Identify which cell holds the provided text, then report its (x, y) central coordinate. 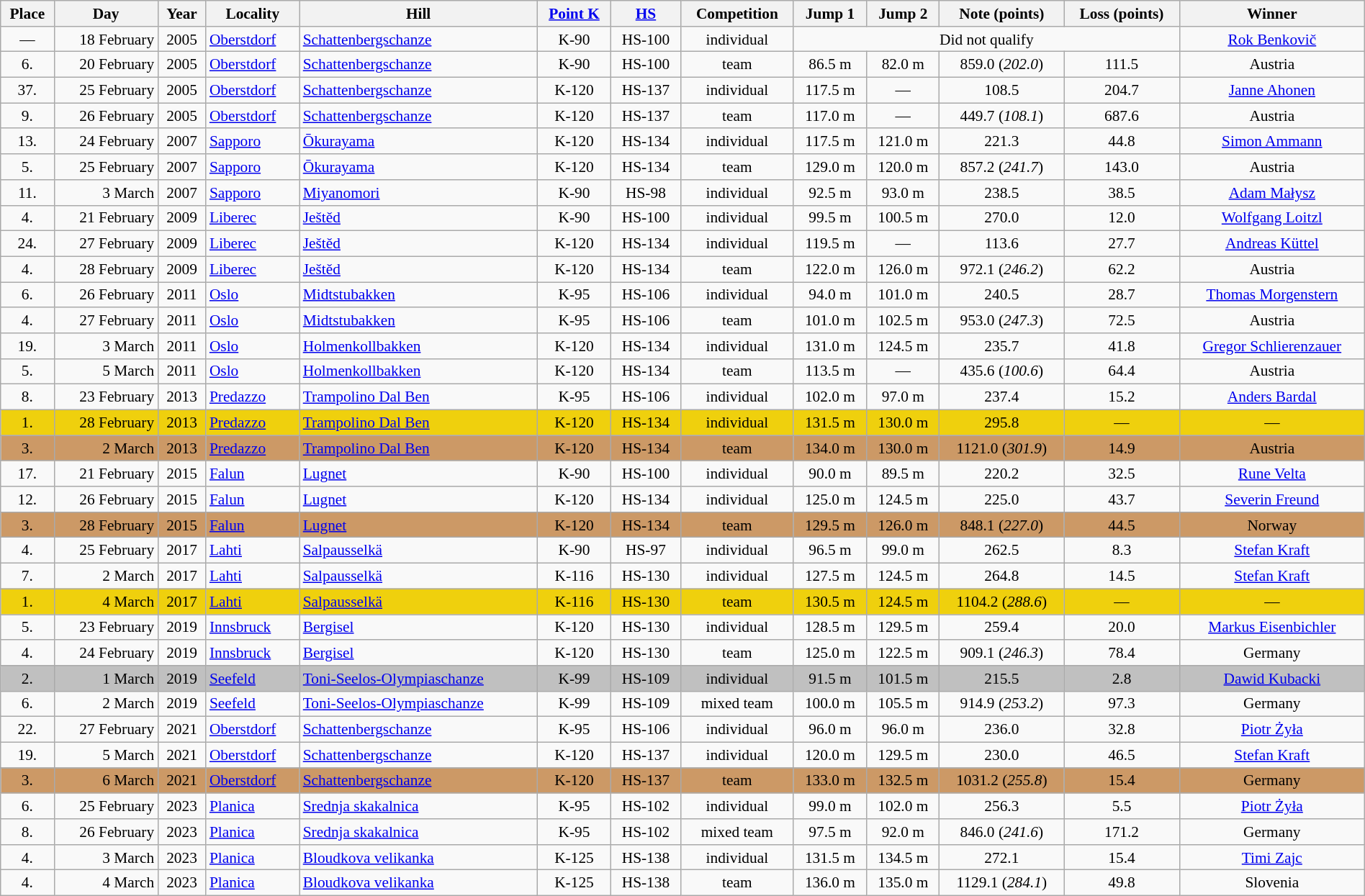
12.0 (1122, 218)
846.0 (241.6) (1002, 832)
Jump 1 (829, 14)
909.1 (246.3) (1002, 653)
20.0 (1122, 628)
Loss (points) (1122, 14)
914.9 (253.2) (1002, 704)
143.0 (1122, 167)
78.4 (1122, 653)
848.1 (227.0) (1002, 525)
134.5 m (903, 858)
129.0 m (829, 167)
111.5 (1122, 65)
38.5 (1122, 193)
96.5 m (829, 551)
11. (27, 193)
97.5 m (829, 832)
Miyanomori (419, 193)
127.5 m (829, 576)
117.0 m (829, 116)
119.5 m (829, 244)
24. (27, 244)
Day (106, 14)
Jump 2 (903, 14)
32.5 (1122, 474)
22. (27, 730)
435.6 (100.6) (1002, 371)
121.0 m (903, 142)
102.5 m (903, 320)
449.7 (108.1) (1002, 116)
18 February (106, 40)
270.0 (1002, 218)
Point K (574, 14)
122.0 m (829, 269)
Adam Małysz (1271, 193)
264.8 (1002, 576)
46.5 (1122, 755)
Timi Zajc (1271, 858)
Anders Bardal (1271, 397)
37. (27, 91)
1104.2 (288.6) (1002, 602)
105.5 m (903, 704)
135.0 m (903, 883)
113.6 (1002, 244)
953.0 (247.3) (1002, 320)
82.0 m (903, 65)
230.0 (1002, 755)
12. (27, 499)
859.0 (202.0) (1002, 65)
972.1 (246.2) (1002, 269)
101.5 m (903, 679)
Rok Benkovič (1271, 40)
15.2 (1122, 397)
Gregor Schlierenzauer (1271, 346)
Andreas Küttel (1271, 244)
1031.2 (255.8) (1002, 781)
132.5 m (903, 781)
Simon Ammann (1271, 142)
14.5 (1122, 576)
Thomas Morgenstern (1271, 295)
2. (27, 679)
235.7 (1002, 346)
Wolfgang Loitzl (1271, 218)
Severin Freund (1271, 499)
131.0 m (829, 346)
272.1 (1002, 858)
64.4 (1122, 371)
Rune Velta (1271, 474)
97.0 m (903, 397)
108.5 (1002, 91)
Note (points) (1002, 14)
295.8 (1002, 422)
17. (27, 474)
49.8 (1122, 883)
Place (27, 14)
Markus Eisenbichler (1271, 628)
1129.1 (284.1) (1002, 883)
7. (27, 576)
Janne Ahonen (1271, 91)
62.2 (1122, 269)
8.3 (1122, 551)
Hill (419, 14)
2.8 (1122, 679)
44.8 (1122, 142)
113.5 m (829, 371)
687.6 (1122, 116)
171.2 (1122, 832)
93.0 m (903, 193)
240.5 (1002, 295)
90.0 m (829, 474)
215.5 (1002, 679)
91.5 m (829, 679)
204.7 (1122, 91)
122.5 m (903, 653)
20 February (106, 65)
238.5 (1002, 193)
27.7 (1122, 244)
32.8 (1122, 730)
43.7 (1122, 499)
HS-97 (647, 551)
Slovenia (1271, 883)
236.0 (1002, 730)
857.2 (241.7) (1002, 167)
262.5 (1002, 551)
Locality (253, 14)
9. (27, 116)
28.7 (1122, 295)
14.9 (1122, 448)
134.0 m (829, 448)
6 March (106, 781)
Did not qualify (986, 40)
133.0 m (829, 781)
44.5 (1122, 525)
Competition (737, 14)
92.0 m (903, 832)
100.0 m (829, 704)
128.5 m (829, 628)
Dawid Kubacki (1271, 679)
HS (647, 14)
94.0 m (829, 295)
99.5 m (829, 218)
92.5 m (829, 193)
1121.0 (301.9) (1002, 448)
Year (181, 14)
89.5 m (903, 474)
41.8 (1122, 346)
Winner (1271, 14)
5.5 (1122, 806)
130.5 m (829, 602)
136.0 m (829, 883)
1 March (106, 679)
72.5 (1122, 320)
13. (27, 142)
225.0 (1002, 499)
HS-98 (647, 193)
237.4 (1002, 397)
221.3 (1002, 142)
259.4 (1002, 628)
220.2 (1002, 474)
Norway (1271, 525)
86.5 m (829, 65)
256.3 (1002, 806)
100.5 m (903, 218)
97.3 (1122, 704)
